Provide the [x, y] coordinate of the cell's center where the given text is located.  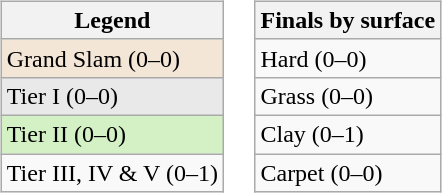
Grass (0–0) [348, 96]
Tier I (0–0) [112, 96]
Hard (0–0) [348, 58]
Grand Slam (0–0) [112, 58]
Carpet (0–0) [348, 173]
Finals by surface [348, 20]
Legend [112, 20]
Tier II (0–0) [112, 134]
Tier III, IV & V (0–1) [112, 173]
Clay (0–1) [348, 134]
